Locate the cell with the specified text and output its (X, Y) center coordinate. 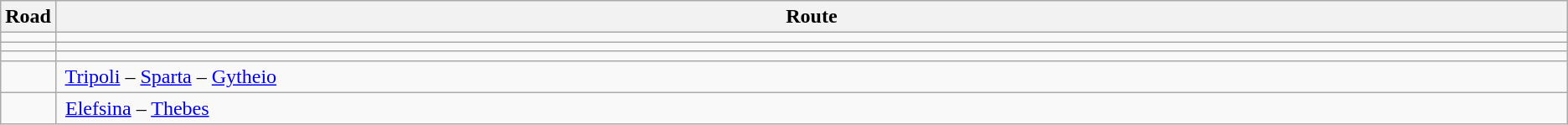
Route (811, 17)
Tripoli – Sparta – Gytheio (811, 76)
Elefsina – Thebes (811, 108)
Road (28, 17)
